Return the [x, y] coordinate for the center point of the cell that contains the specified text.  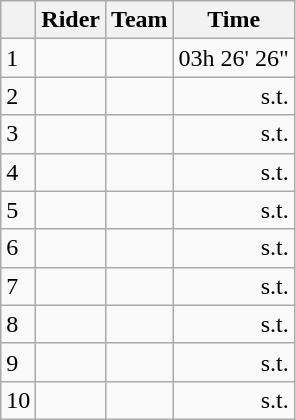
10 [18, 400]
8 [18, 324]
5 [18, 210]
7 [18, 286]
9 [18, 362]
3 [18, 134]
Team [140, 20]
6 [18, 248]
Rider [71, 20]
03h 26' 26" [234, 58]
1 [18, 58]
2 [18, 96]
Time [234, 20]
4 [18, 172]
